Extract the (x, y) coordinate from the center of the cell holding the provided text.  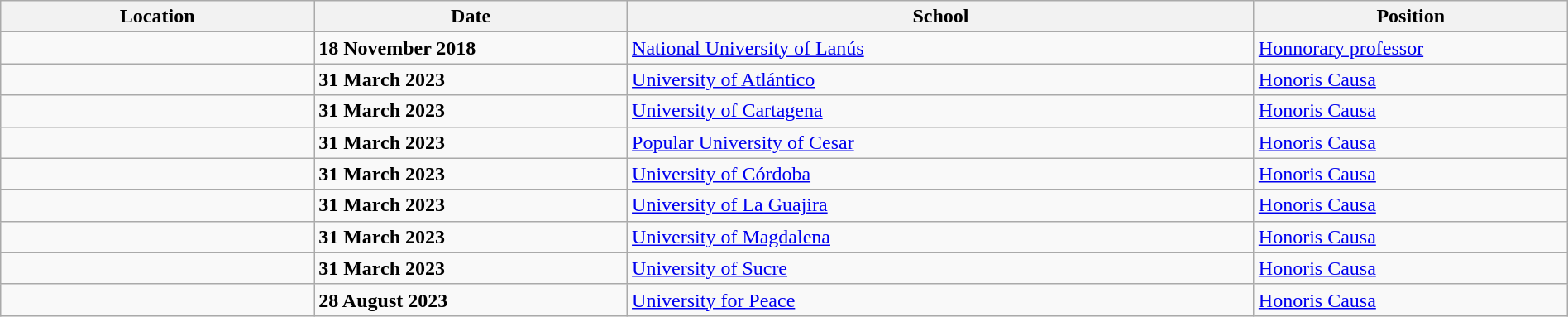
University of Cartagena (941, 111)
Location (157, 17)
National University of Lanús (941, 48)
School (941, 17)
University of Córdoba (941, 174)
University of La Guajira (941, 205)
University of Atlántico (941, 79)
28 August 2023 (471, 300)
Honnorary professor (1411, 48)
18 November 2018 (471, 48)
Popular University of Cesar (941, 142)
University of Magdalena (941, 237)
Date (471, 17)
University of Sucre (941, 268)
University for Peace (941, 300)
Position (1411, 17)
